Return [X, Y] of the center of cell containing provided text 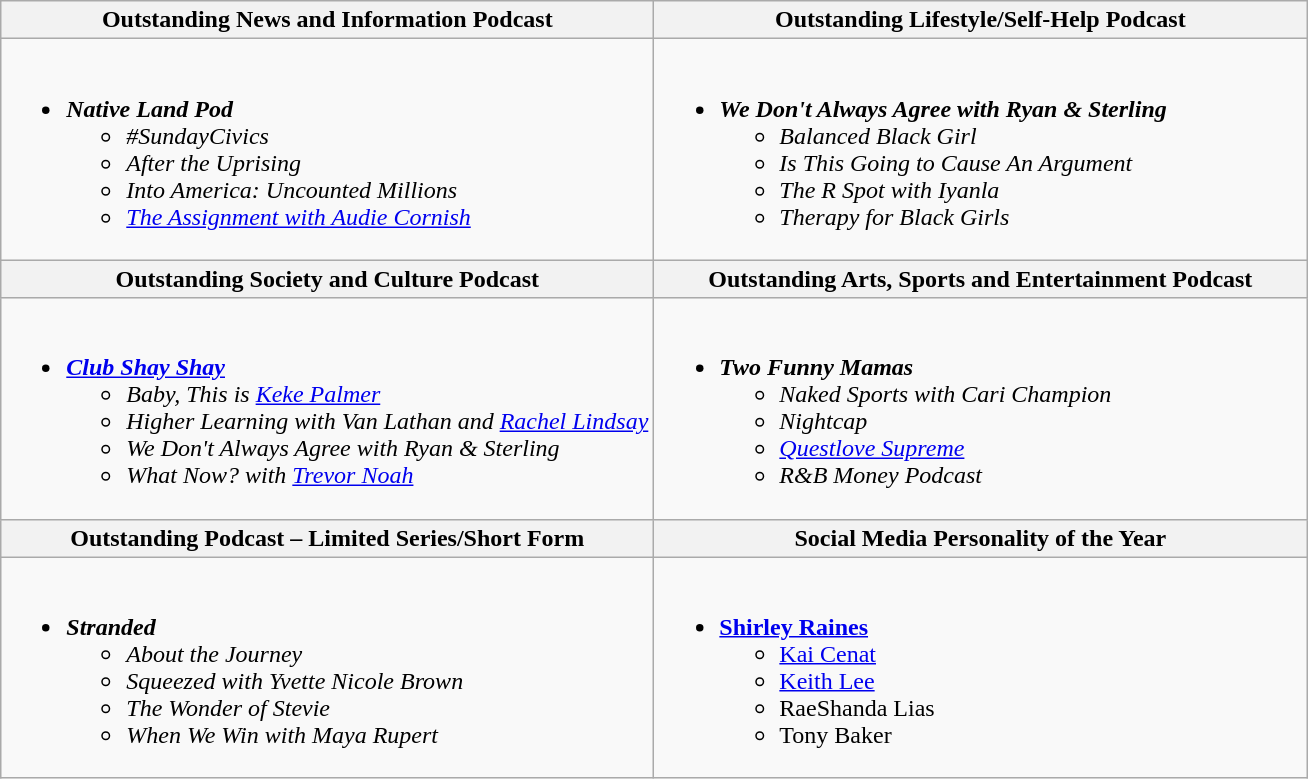
StrandedAbout the JourneySqueezed with Yvette Nicole BrownThe Wonder of StevieWhen We Win with Maya Rupert [328, 668]
Two Funny MamasNaked Sports with Cari ChampionNightcapQuestlove SupremeR&B Money Podcast [980, 408]
Outstanding Arts, Sports and Entertainment Podcast [980, 279]
Social Media Personality of the Year [980, 538]
We Don't Always Agree with Ryan & SterlingBalanced Black GirlIs This Going to Cause An ArgumentThe R Spot with IyanlaTherapy for Black Girls [980, 150]
Shirley RainesKai CenatKeith LeeRaeShanda LiasTony Baker [980, 668]
Outstanding Podcast – Limited Series/Short Form [328, 538]
Outstanding News and Information Podcast [328, 20]
Native Land Pod#SundayCivicsAfter the UprisingInto America: Uncounted MillionsThe Assignment with Audie Cornish [328, 150]
Outstanding Society and Culture Podcast [328, 279]
Outstanding Lifestyle/Self-Help Podcast [980, 20]
